Provide the (X, Y) coordinate of the cell's center where the given text is located.  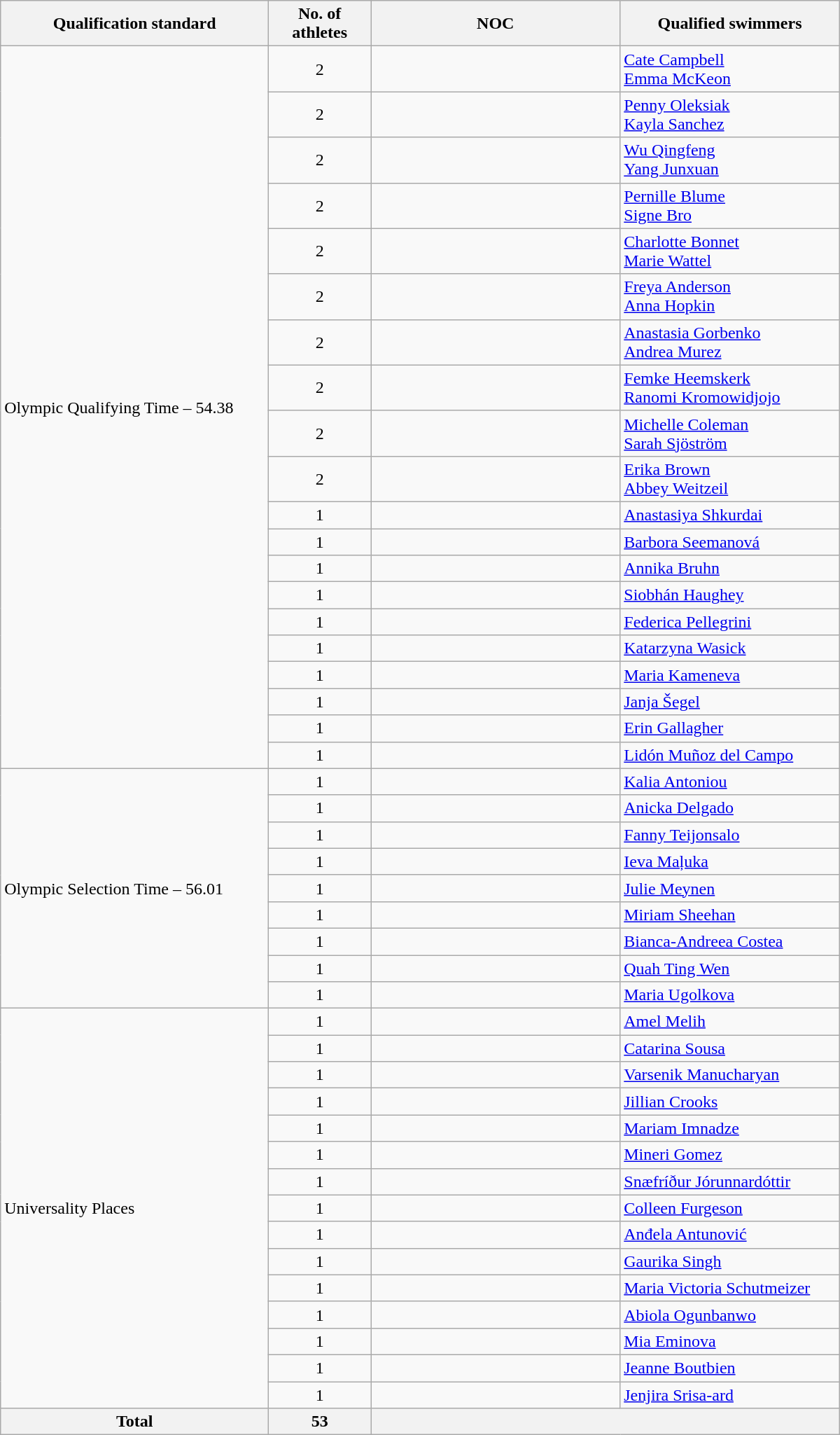
Femke HeemskerkRanomi Kromowidjojo (730, 388)
Olympic Selection Time – 56.01 (134, 888)
Maria Ugolkova (730, 995)
Michelle ColemanSarah Sjöström (730, 433)
Maria Kameneva (730, 675)
Jenjira Srisa-ard (730, 1394)
Jillian Crooks (730, 1102)
Snæfríður Jórunnardóttir (730, 1181)
Catarina Sousa (730, 1048)
Anđela Antunović (730, 1235)
Katarzyna Wasick (730, 649)
Janja Šegel (730, 702)
Erin Gallagher (730, 728)
Olympic Qualifying Time – 54.38 (134, 408)
Colleen Furgeson (730, 1208)
Wu QingfengYang Junxuan (730, 160)
Charlotte BonnetMarie Wattel (730, 251)
Pernille BlumeSigne Bro (730, 206)
Miriam Sheehan (730, 915)
Ieva Maļuka (730, 861)
Bianca-Andreea Costea (730, 941)
Annika Bruhn (730, 569)
Jeanne Boutbien (730, 1368)
Cate CampbellEmma McKeon (730, 69)
Anastasia GorbenkoAndrea Murez (730, 342)
Maria Victoria Schutmeizer (730, 1288)
Fanny Teijonsalo (730, 835)
Total (134, 1422)
Amel Melih (730, 1022)
Universality Places (134, 1209)
Qualified swimmers (730, 24)
Anicka Delgado (730, 808)
Siobhán Haughey (730, 595)
Freya AndersonAnna Hopkin (730, 297)
Varsenik Manucharyan (730, 1075)
Kalia Antoniou (730, 782)
Penny OleksiakKayla Sanchez (730, 115)
NOC (496, 24)
Qualification standard (134, 24)
Anastasiya Shkurdai (730, 515)
Quah Ting Wen (730, 969)
53 (320, 1422)
Federica Pellegrini (730, 622)
Erika BrownAbbey Weitzeil (730, 479)
Barbora Seemanová (730, 541)
Mariam Imnadze (730, 1128)
Gaurika Singh (730, 1261)
Lidón Muñoz del Campo (730, 755)
Mineri Gomez (730, 1155)
Mia Eminova (730, 1341)
No. of athletes (320, 24)
Abiola Ogunbanwo (730, 1315)
Julie Meynen (730, 888)
